Extract the [X, Y] coordinate from the center of the cell holding the provided text.  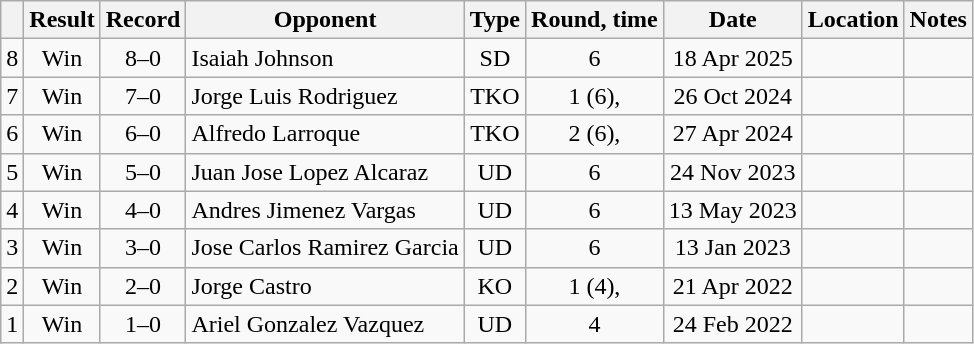
8 [12, 58]
Isaiah Johnson [325, 58]
21 Apr 2022 [732, 286]
13 Jan 2023 [732, 248]
1 (4), [595, 286]
Juan Jose Lopez Alcaraz [325, 172]
3 [12, 248]
Jose Carlos Ramirez Garcia [325, 248]
6–0 [143, 134]
Result [62, 20]
Opponent [325, 20]
1–0 [143, 324]
26 Oct 2024 [732, 96]
5 [12, 172]
24 Nov 2023 [732, 172]
2 [12, 286]
Record [143, 20]
SD [494, 58]
Jorge Luis Rodriguez [325, 96]
1 (6), [595, 96]
7 [12, 96]
13 May 2023 [732, 210]
Ariel Gonzalez Vazquez [325, 324]
Andres Jimenez Vargas [325, 210]
Round, time [595, 20]
KO [494, 286]
27 Apr 2024 [732, 134]
Alfredo Larroque [325, 134]
2 (6), [595, 134]
3–0 [143, 248]
Jorge Castro [325, 286]
2–0 [143, 286]
Date [732, 20]
24 Feb 2022 [732, 324]
Type [494, 20]
8–0 [143, 58]
18 Apr 2025 [732, 58]
Notes [938, 20]
5–0 [143, 172]
4–0 [143, 210]
1 [12, 324]
7–0 [143, 96]
Location [853, 20]
